Identify which cell holds the provided text, then report its (x, y) central coordinate. 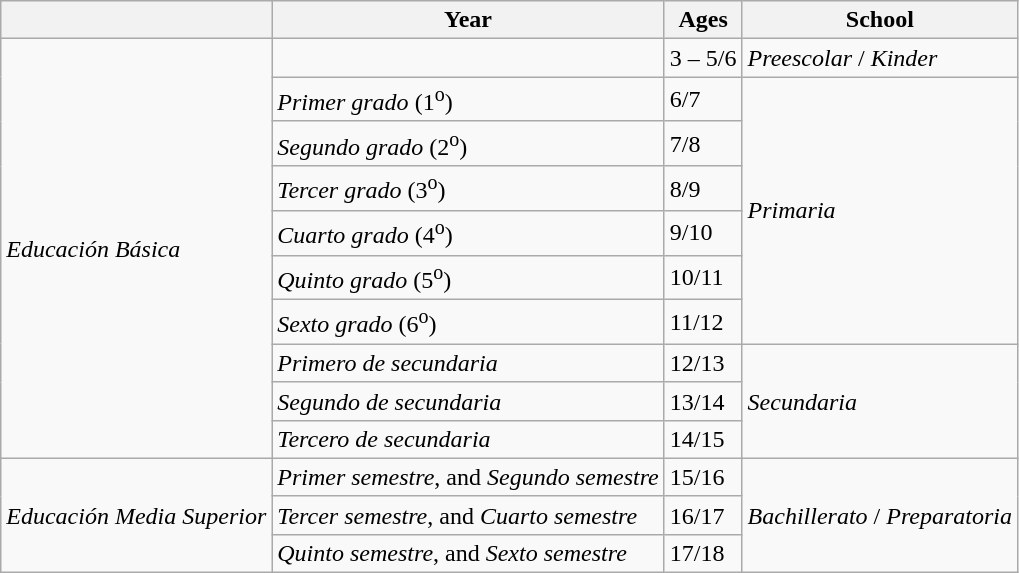
Sexto grado (6o) (468, 322)
3 – 5/6 (703, 58)
Primaria (880, 210)
Quinto semestre, and Sexto semestre (468, 554)
Primer grado (1o) (468, 100)
Tercer grado (3o) (468, 188)
Educación Media Superior (136, 515)
Educación Básica (136, 249)
16/17 (703, 515)
6/7 (703, 100)
Bachillerato / Preparatoria (880, 515)
10/11 (703, 278)
School (880, 20)
Segundo de secundaria (468, 401)
15/16 (703, 477)
13/14 (703, 401)
Quinto grado (5o) (468, 278)
Tercer semestre, and Cuarto semestre (468, 515)
Primer semestre, and Segundo semestre (468, 477)
Cuarto grado (4o) (468, 234)
Secundaria (880, 401)
Primero de secundaria (468, 363)
Tercero de secundaria (468, 439)
Ages (703, 20)
8/9 (703, 188)
Segundo grado (2o) (468, 144)
14/15 (703, 439)
Year (468, 20)
17/18 (703, 554)
9/10 (703, 234)
Preescolar / Kinder (880, 58)
7/8 (703, 144)
11/12 (703, 322)
12/13 (703, 363)
